Search for the cell housing the specified text and yield its [x, y] center coordinate. 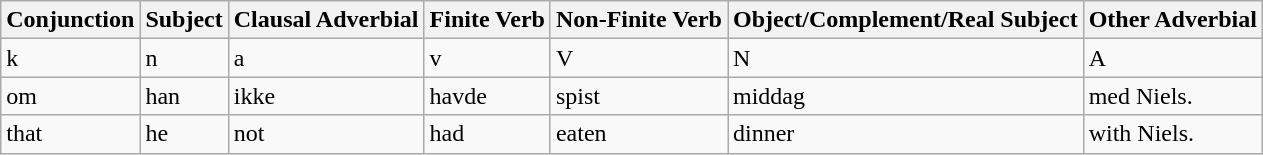
had [487, 134]
A [1172, 58]
v [487, 58]
med Niels. [1172, 96]
om [70, 96]
with Niels. [1172, 134]
Finite Verb [487, 20]
eaten [638, 134]
Non-Finite Verb [638, 20]
Object/Complement/Real Subject [906, 20]
ikke [326, 96]
dinner [906, 134]
spist [638, 96]
V [638, 58]
k [70, 58]
he [184, 134]
not [326, 134]
middag [906, 96]
N [906, 58]
Subject [184, 20]
Clausal Adverbial [326, 20]
havde [487, 96]
n [184, 58]
han [184, 96]
that [70, 134]
Other Adverbial [1172, 20]
a [326, 58]
Conjunction [70, 20]
